Capture the cell that displays the provided text and extract its (X, Y) central coordinate. 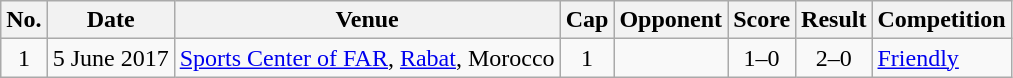
Result (834, 20)
Date (110, 20)
Friendly (942, 58)
No. (24, 20)
Venue (367, 20)
Cap (587, 20)
Score (762, 20)
2–0 (834, 58)
Opponent (671, 20)
Competition (942, 20)
1–0 (762, 58)
5 June 2017 (110, 58)
Sports Center of FAR, Rabat, Morocco (367, 58)
